Pinpoint the cell where the given text exists, returning its [X, Y] midpoint coordinate. 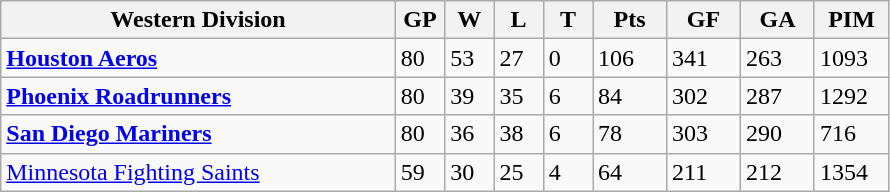
Houston Aeros [198, 58]
211 [704, 172]
302 [704, 96]
341 [704, 58]
4 [568, 172]
L [518, 20]
0 [568, 58]
716 [851, 134]
78 [630, 134]
287 [778, 96]
W [470, 20]
1093 [851, 58]
303 [704, 134]
212 [778, 172]
30 [470, 172]
35 [518, 96]
263 [778, 58]
1354 [851, 172]
GP [420, 20]
36 [470, 134]
T [568, 20]
GF [704, 20]
San Diego Mariners [198, 134]
59 [420, 172]
25 [518, 172]
Pts [630, 20]
GA [778, 20]
64 [630, 172]
290 [778, 134]
27 [518, 58]
106 [630, 58]
84 [630, 96]
38 [518, 134]
Minnesota Fighting Saints [198, 172]
Western Division [198, 20]
PIM [851, 20]
53 [470, 58]
1292 [851, 96]
39 [470, 96]
Phoenix Roadrunners [198, 96]
